Output the [x, y] coordinate of the center of the cell containing the given text.  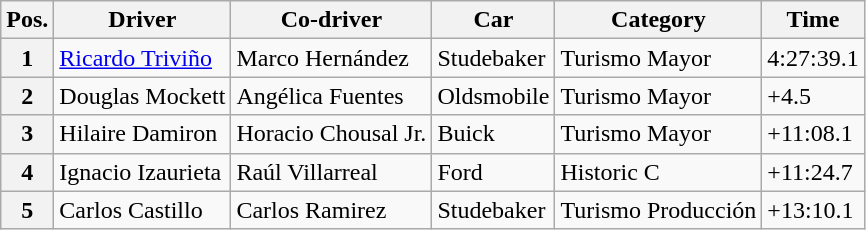
Turismo Producción [658, 210]
Hilaire Damiron [142, 134]
3 [28, 134]
+13:10.1 [813, 210]
1 [28, 58]
+11:08.1 [813, 134]
Car [494, 20]
2 [28, 96]
Category [658, 20]
Angélica Fuentes [332, 96]
+11:24.7 [813, 172]
4:27:39.1 [813, 58]
Pos. [28, 20]
+4.5 [813, 96]
4 [28, 172]
Ignacio Izaurieta [142, 172]
Buick [494, 134]
Horacio Chousal Jr. [332, 134]
Raúl Villarreal [332, 172]
Historic C [658, 172]
Carlos Ramirez [332, 210]
5 [28, 210]
Oldsmobile [494, 96]
Marco Hernández [332, 58]
Douglas Mockett [142, 96]
Ford [494, 172]
Ricardo Triviño [142, 58]
Co-driver [332, 20]
Driver [142, 20]
Carlos Castillo [142, 210]
Time [813, 20]
